For the text-containing cell, return its midpoint in [x, y] coordinate format. 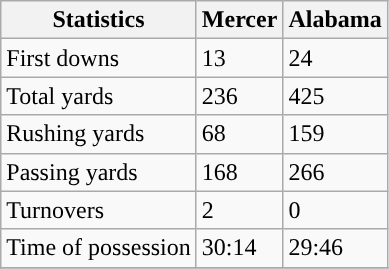
266 [335, 172]
2 [240, 210]
159 [335, 134]
29:46 [335, 248]
236 [240, 96]
Rushing yards [99, 134]
Time of possession [99, 248]
Turnovers [99, 210]
168 [240, 172]
0 [335, 210]
Alabama [335, 20]
425 [335, 96]
13 [240, 58]
Statistics [99, 20]
68 [240, 134]
Total yards [99, 96]
First downs [99, 58]
Passing yards [99, 172]
Mercer [240, 20]
30:14 [240, 248]
24 [335, 58]
